Extract the [X, Y] coordinate from the center of the cell holding the provided text.  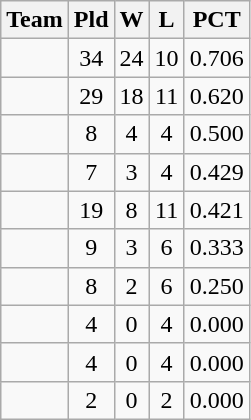
18 [132, 96]
Pld [91, 20]
0.500 [216, 134]
Team [35, 20]
29 [91, 96]
24 [132, 58]
10 [166, 58]
L [166, 20]
0.429 [216, 172]
0.250 [216, 286]
0.333 [216, 248]
0.620 [216, 96]
0.421 [216, 210]
0.706 [216, 58]
7 [91, 172]
9 [91, 248]
34 [91, 58]
W [132, 20]
19 [91, 210]
PCT [216, 20]
